Determine the (x, y) coordinate at the center of the cell enclosing the given text.  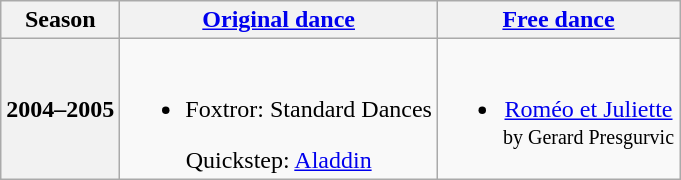
Season (60, 20)
Foxtror: Standard DancesQuickstep: Aladdin (279, 109)
Free dance (558, 20)
Roméo et Juliette by Gerard Presgurvic (558, 109)
2004–2005 (60, 109)
Original dance (279, 20)
